Identify which cell holds the provided text, then report its [x, y] central coordinate. 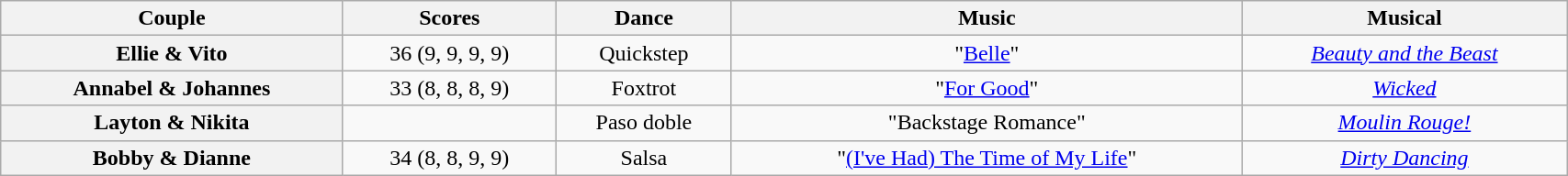
33 (8, 8, 8, 9) [450, 88]
Scores [450, 18]
Couple [172, 18]
Musical [1404, 18]
"For Good" [987, 88]
Ellie & Vito [172, 53]
Beauty and the Beast [1404, 53]
"(I've Had) The Time of My Life" [987, 158]
"Belle" [987, 53]
Bobby & Dianne [172, 158]
Paso doble [645, 123]
Foxtrot [645, 88]
"Backstage Romance" [987, 123]
Dance [645, 18]
Quickstep [645, 53]
Wicked [1404, 88]
36 (9, 9, 9, 9) [450, 53]
Salsa [645, 158]
34 (8, 8, 9, 9) [450, 158]
Annabel & Johannes [172, 88]
Moulin Rouge! [1404, 123]
Dirty Dancing [1404, 158]
Music [987, 18]
Layton & Nikita [172, 123]
